Identify which cell holds the provided text, then report its [X, Y] central coordinate. 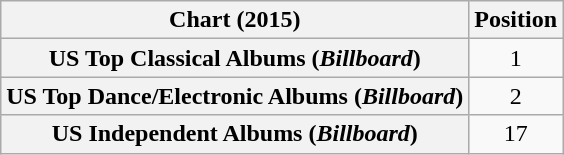
Chart (2015) [235, 20]
Position [516, 20]
US Top Dance/Electronic Albums (Billboard) [235, 96]
US Top Classical Albums (Billboard) [235, 58]
US Independent Albums (Billboard) [235, 134]
1 [516, 58]
17 [516, 134]
2 [516, 96]
